Provide the [x, y] coordinate of the cell's center where the given text is located.  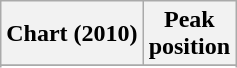
Chart (2010) [72, 34]
Peakposition [189, 34]
